Provide the [X, Y] coordinate of the cell's center where the given text is located.  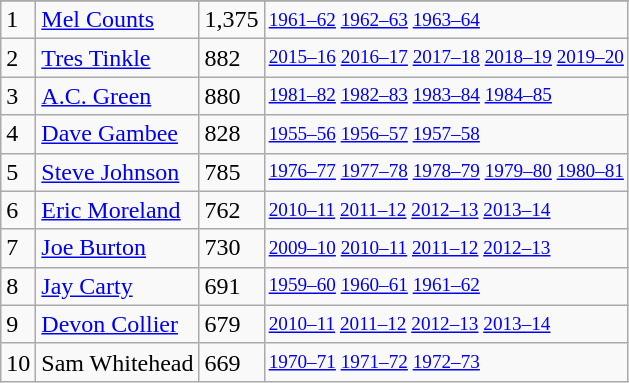
Dave Gambee [118, 134]
679 [232, 324]
828 [232, 134]
7 [18, 248]
10 [18, 362]
785 [232, 172]
6 [18, 210]
9 [18, 324]
Mel Counts [118, 20]
1959–60 1960–61 1961–62 [446, 286]
882 [232, 58]
5 [18, 172]
Steve Johnson [118, 172]
Tres Tinkle [118, 58]
880 [232, 96]
669 [232, 362]
2015–16 2016–17 2017–18 2018–19 2019–20 [446, 58]
1961–62 1962–63 1963–64 [446, 20]
8 [18, 286]
Eric Moreland [118, 210]
691 [232, 286]
1 [18, 20]
1,375 [232, 20]
730 [232, 248]
3 [18, 96]
1981–82 1982–83 1983–84 1984–85 [446, 96]
Devon Collier [118, 324]
Sam Whitehead [118, 362]
2 [18, 58]
1976–77 1977–78 1978–79 1979–80 1980–81 [446, 172]
1955–56 1956–57 1957–58 [446, 134]
Joe Burton [118, 248]
1970–71 1971–72 1972–73 [446, 362]
762 [232, 210]
Jay Carty [118, 286]
2009–10 2010–11 2011–12 2012–13 [446, 248]
A.C. Green [118, 96]
4 [18, 134]
